Determine the [X, Y] coordinate at the center of the cell enclosing the given text.  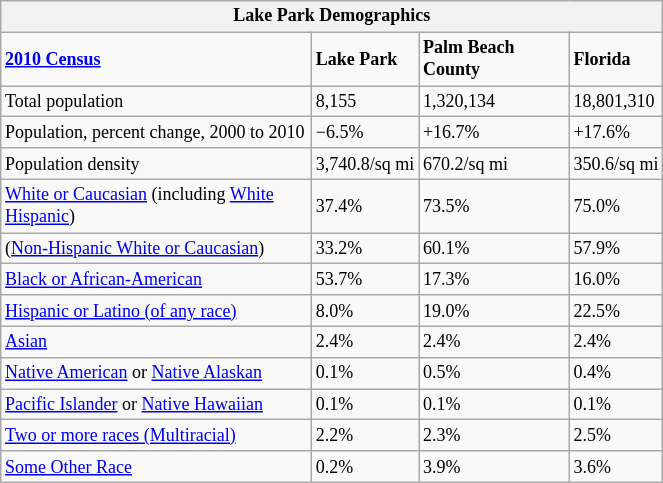
Hispanic or Latino (of any race) [156, 310]
Some Other Race [156, 466]
Palm Beach County [494, 59]
(Non-Hispanic White or Caucasian) [156, 248]
+17.6% [616, 132]
Pacific Islander or Native Hawaiian [156, 404]
73.5% [494, 206]
Florida [616, 59]
3.9% [494, 466]
8.0% [364, 310]
Black or African-American [156, 280]
Asian [156, 342]
350.6/sq mi [616, 164]
37.4% [364, 206]
Population, percent change, 2000 to 2010 [156, 132]
−6.5% [364, 132]
+16.7% [494, 132]
2010 Census [156, 59]
Lake Park [364, 59]
2.5% [616, 436]
3.6% [616, 466]
Native American or Native Alaskan [156, 372]
3,740.8/sq mi [364, 164]
8,155 [364, 102]
60.1% [494, 248]
16.0% [616, 280]
18,801,310 [616, 102]
75.0% [616, 206]
33.2% [364, 248]
0.2% [364, 466]
White or Caucasian (including White Hispanic) [156, 206]
2.2% [364, 436]
1,320,134 [494, 102]
Two or more races (Multiracial) [156, 436]
0.5% [494, 372]
17.3% [494, 280]
Total population [156, 102]
670.2/sq mi [494, 164]
Lake Park Demographics [332, 16]
22.5% [616, 310]
19.0% [494, 310]
57.9% [616, 248]
2.3% [494, 436]
53.7% [364, 280]
0.4% [616, 372]
Population density [156, 164]
